Detect which cell encompasses the target text, then output its [X, Y] center coordinate. 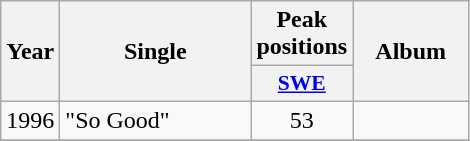
Album [411, 52]
Peak positions [302, 34]
Year [30, 52]
53 [302, 120]
1996 [30, 120]
Single [156, 52]
SWE [302, 84]
"So Good" [156, 120]
